Determine the (x, y) coordinate at the center of the cell enclosing the given text.  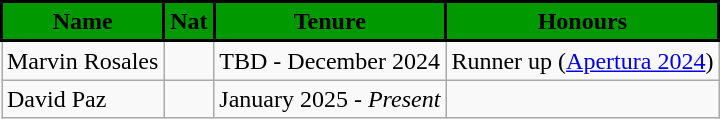
Nat (189, 22)
Runner up (Apertura 2024) (582, 60)
Marvin Rosales (83, 60)
David Paz (83, 99)
Tenure (330, 22)
Honours (582, 22)
Name (83, 22)
TBD - December 2024 (330, 60)
January 2025 - Present (330, 99)
